Provide the (X, Y) coordinate of the cell's center where the given text is located.  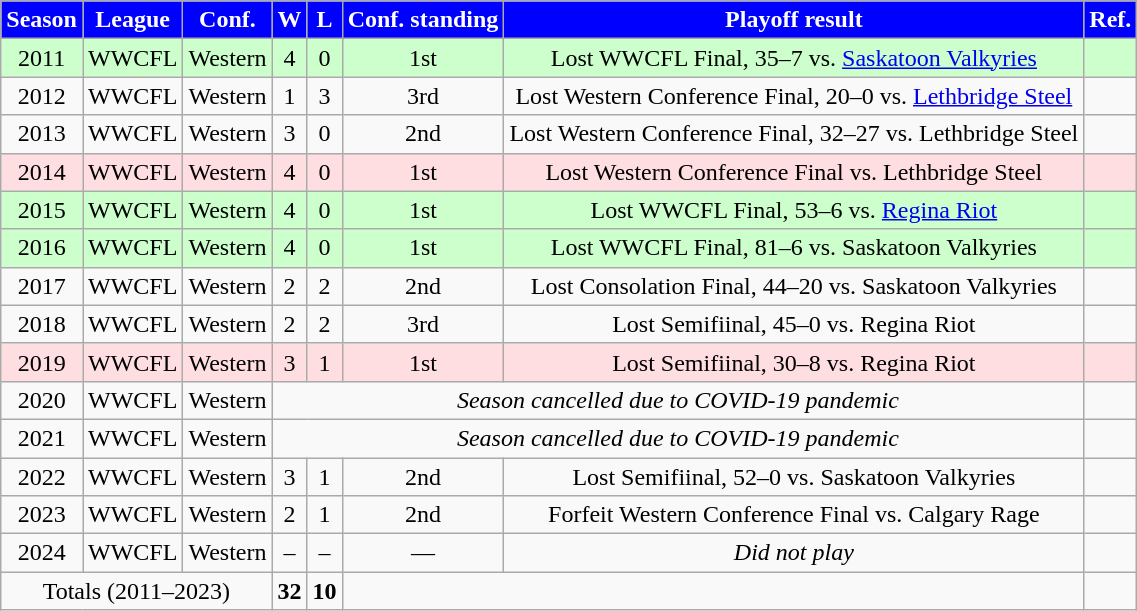
2016 (42, 248)
2015 (42, 210)
2019 (42, 362)
Lost Western Conference Final, 32–27 vs. Lethbridge Steel (794, 134)
Totals (2011–2023) (136, 591)
L (324, 20)
Conf. standing (423, 20)
Season (42, 20)
2023 (42, 515)
Lost Western Conference Final, 20–0 vs. Lethbridge Steel (794, 96)
2024 (42, 553)
Lost Semifiinal, 45–0 vs. Regina Riot (794, 324)
2021 (42, 438)
Playoff result (794, 20)
Lost Semifiinal, 30–8 vs. Regina Riot (794, 362)
Forfeit Western Conference Final vs. Calgary Rage (794, 515)
2018 (42, 324)
Lost Semifiinal, 52–0 vs. Saskatoon Valkyries (794, 477)
2022 (42, 477)
Lost WWCFL Final, 35–7 vs. Saskatoon Valkyries (794, 58)
2011 (42, 58)
Conf. (228, 20)
Lost WWCFL Final, 53–6 vs. Regina Riot (794, 210)
32 (290, 591)
2013 (42, 134)
10 (324, 591)
— (423, 553)
Lost Western Conference Final vs. Lethbridge Steel (794, 172)
2020 (42, 400)
2014 (42, 172)
W (290, 20)
Did not play (794, 553)
League (132, 20)
Lost Consolation Final, 44–20 vs. Saskatoon Valkyries (794, 286)
Lost WWCFL Final, 81–6 vs. Saskatoon Valkyries (794, 248)
2012 (42, 96)
Ref. (1110, 20)
2017 (42, 286)
